Capture the cell that displays the provided text and extract its (x, y) central coordinate. 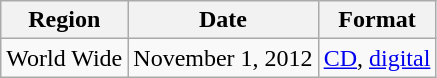
CD, digital (377, 58)
Region (64, 20)
Date (223, 20)
Format (377, 20)
November 1, 2012 (223, 58)
World Wide (64, 58)
